For the text-containing cell, return its midpoint in [X, Y] coordinate format. 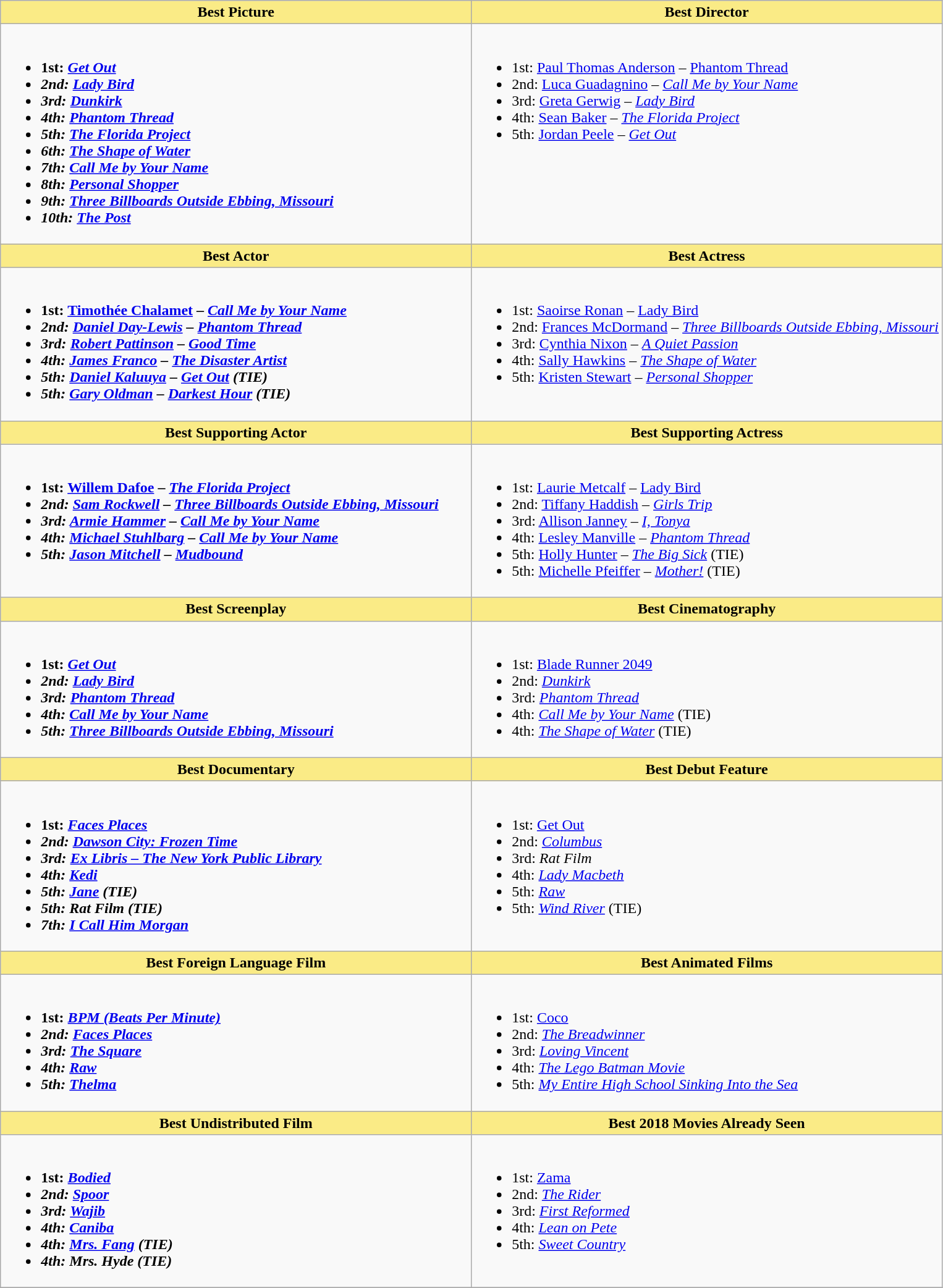
1st: Get Out2nd: Columbus3rd: Rat Film4th: Lady Macbeth5th: Raw5th: Wind River (TIE) [707, 866]
1st: Get Out2nd: Lady Bird3rd: Phantom Thread4th: Call Me by Your Name5th: Three Billboards Outside Ebbing, Missouri [236, 689]
Best Picture [236, 12]
1st: Blade Runner 20492nd: Dunkirk3rd: Phantom Thread4th: Call Me by Your Name (TIE)4th: The Shape of Water (TIE) [707, 689]
Best Actress [707, 256]
1st: BPM (Beats Per Minute)2nd: Faces Places3rd: The Square4th: Raw5th: Thelma [236, 1043]
Best Undistributed Film [236, 1122]
Best Animated Films [707, 962]
1st: Bodied2nd: Spoor3rd: Wajib4th: Caniba4th: Mrs. Fang (TIE)4th: Mrs. Hyde (TIE) [236, 1211]
Best Director [707, 12]
Best Debut Feature [707, 769]
Best Foreign Language Film [236, 962]
1st: Zama2nd: The Rider3rd: First Reformed4th: Lean on Pete5th: Sweet Country [707, 1211]
Best 2018 Movies Already Seen [707, 1122]
Best Cinematography [707, 609]
Best Screenplay [236, 609]
1st: Coco2nd: The Breadwinner3rd: Loving Vincent4th: The Lego Batman Movie5th: My Entire High School Sinking Into the Sea [707, 1043]
Best Actor [236, 256]
Best Supporting Actor [236, 432]
Best Documentary [236, 769]
Best Supporting Actress [707, 432]
